Output the (x, y) coordinate of the center of the cell containing the given text.  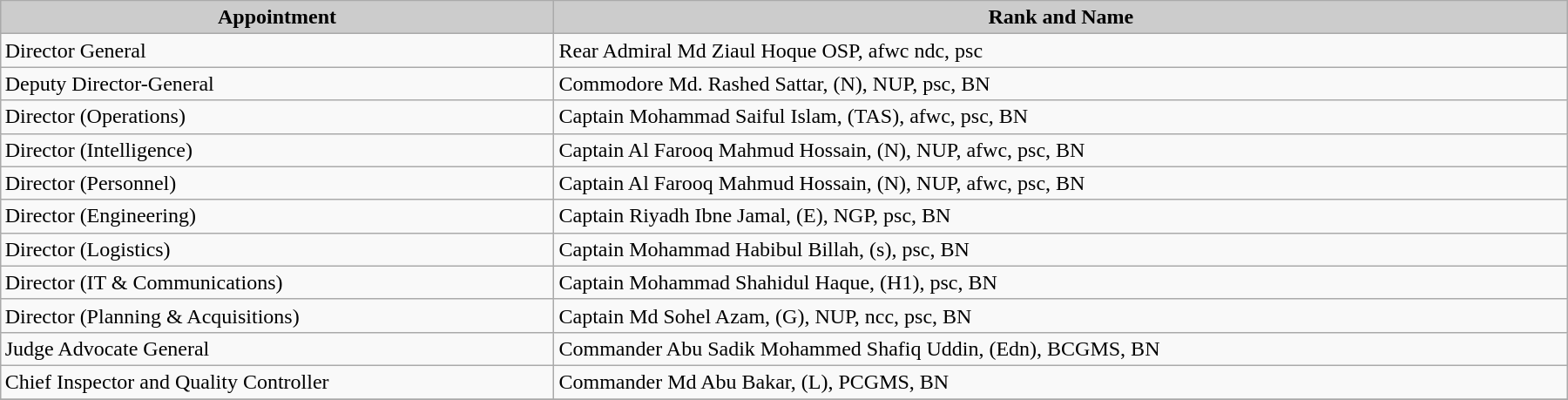
Commander Abu Sadik Mohammed Shafiq Uddin, (Edn), BCGMS, BN (1061, 349)
Captain Mohammad Habibul Billah, (s), psc, BN (1061, 249)
Captain Md Sohel Azam, (G), NUP, ncc, psc, BN (1061, 315)
Rear Admiral Md Ziaul Hoque OSP, afwc ndc, psc (1061, 51)
Director (Personnel) (277, 183)
Judge Advocate General (277, 349)
Captain Mohammad Shahidul Haque, (H1), psc, BN (1061, 282)
Captain Riyadh Ibne Jamal, (E), NGP, psc, BN (1061, 216)
Chief Inspector and Quality Controller (277, 382)
Director (Logistics) (277, 249)
Director (Planning & Acquisitions) (277, 315)
Captain Mohammad Saiful Islam, (TAS), afwc, psc, BN (1061, 117)
Commander Md Abu Bakar, (L), PCGMS, BN (1061, 382)
Director (Operations) (277, 117)
Appointment (277, 17)
Rank and Name (1061, 17)
Director (Engineering) (277, 216)
Director (IT & Communications) (277, 282)
Commodore Md. Rashed Sattar, (N), NUP, psc, BN (1061, 84)
Deputy Director-General (277, 84)
Director (Intelligence) (277, 150)
Director General (277, 51)
